Return the (X, Y) coordinate for the center point of the cell that contains the specified text.  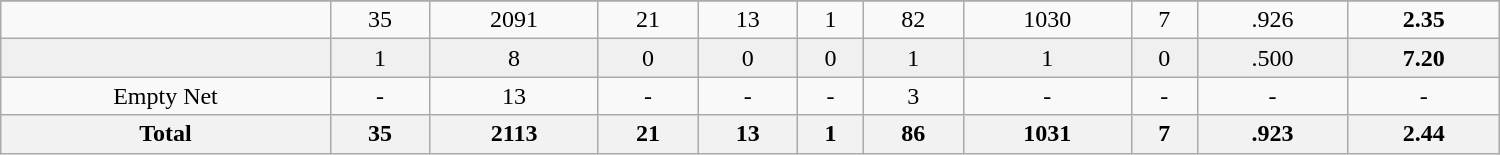
2091 (514, 20)
.923 (1272, 134)
.926 (1272, 20)
8 (514, 58)
1031 (1047, 134)
2113 (514, 134)
86 (913, 134)
82 (913, 20)
2.35 (1424, 20)
7.20 (1424, 58)
1030 (1047, 20)
Total (166, 134)
2.44 (1424, 134)
Empty Net (166, 96)
3 (913, 96)
.500 (1272, 58)
